From the cell containing the given text, extract its center point as [X, Y] coordinate. 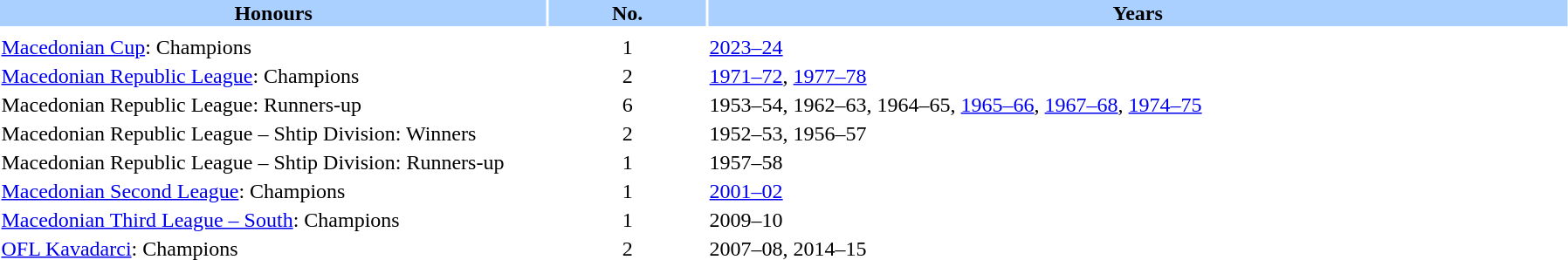
Macedonian Republic League: Runners-up [273, 105]
2009–10 [1138, 220]
1952–53, 1956–57 [1138, 133]
1971–72, 1977–78 [1138, 76]
Macedonian Third League – South: Champions [273, 220]
No. [627, 13]
Macedonian Cup: Champions [273, 47]
Macedonian Second League: Champions [273, 191]
1953–54, 1962–63, 1964–65, 1965–66, 1967–68, 1974–75 [1138, 105]
Macedonian Republic League – Shtip Division: Winners [273, 133]
Years [1138, 13]
2001–02 [1138, 191]
Macedonian Republic League: Champions [273, 76]
Honours [273, 13]
2023–24 [1138, 47]
6 [627, 105]
1957–58 [1138, 162]
Macedonian Republic League – Shtip Division: Runners-up [273, 162]
